Provide the (X, Y) coordinate of the cell's center where the given text is located.  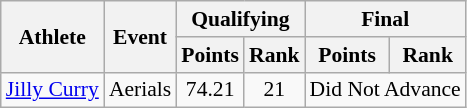
Aerials (140, 90)
Event (140, 36)
Qualifying (240, 19)
Final (386, 19)
Athlete (52, 36)
Did Not Advance (386, 90)
Jilly Curry (52, 90)
74.21 (210, 90)
21 (274, 90)
